Extract the [X, Y] coordinate from the center of the cell holding the provided text.  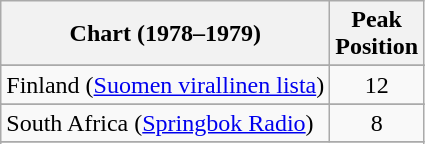
South Africa (Springbok Radio) [166, 123]
PeakPosition [377, 34]
12 [377, 85]
Finland (Suomen virallinen lista) [166, 85]
8 [377, 123]
Chart (1978–1979) [166, 34]
